Capture the cell that displays the provided text and extract its (X, Y) central coordinate. 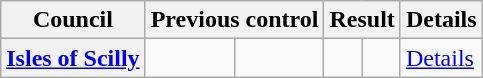
Isles of Scilly (73, 58)
Result (362, 20)
Council (73, 20)
Previous control (234, 20)
